Locate the cell with the specified text and output its (X, Y) center coordinate. 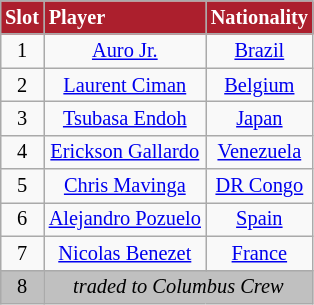
Nationality (260, 17)
2 (22, 85)
Tsubasa Endoh (125, 118)
France (260, 253)
Spain (260, 219)
Belgium (260, 85)
4 (22, 152)
Alejandro Pozuelo (125, 219)
7 (22, 253)
DR Congo (260, 186)
traded to Columbus Crew (178, 287)
5 (22, 186)
Brazil (260, 51)
Slot (22, 17)
Venezuela (260, 152)
Player (125, 17)
1 (22, 51)
Chris Mavinga (125, 186)
Laurent Ciman (125, 85)
8 (22, 287)
Auro Jr. (125, 51)
6 (22, 219)
Japan (260, 118)
Erickson Gallardo (125, 152)
3 (22, 118)
Nicolas Benezet (125, 253)
